From the cell containing the given text, extract its center point as [x, y] coordinate. 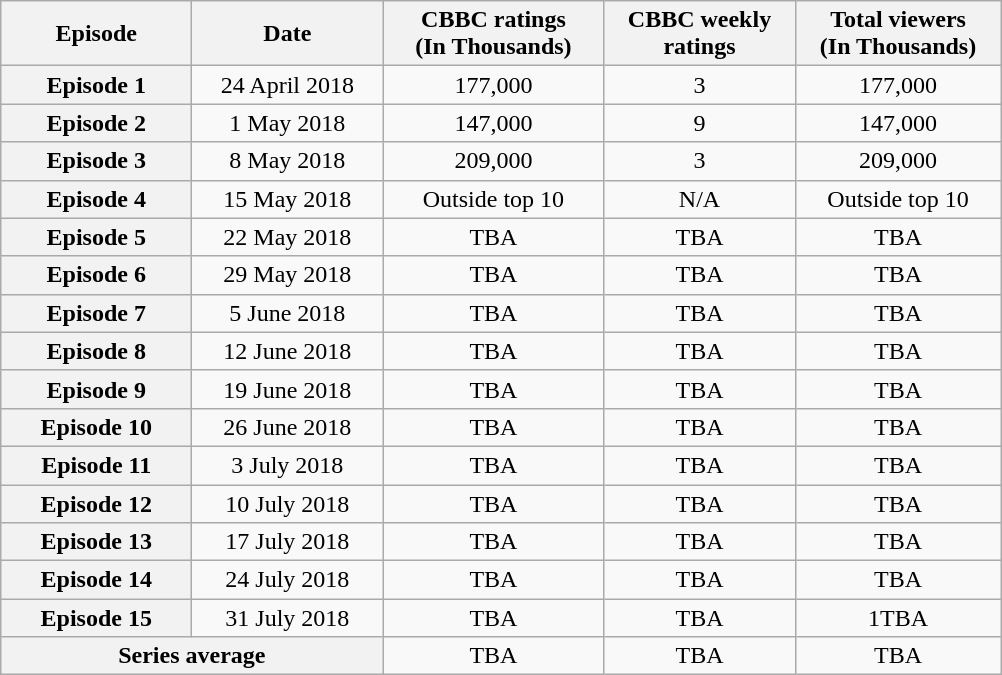
9 [700, 123]
24 April 2018 [288, 85]
Episode 10 [96, 427]
Episode 14 [96, 580]
Episode 9 [96, 389]
5 June 2018 [288, 313]
Episode 1 [96, 85]
Episode 6 [96, 275]
1TBA [898, 618]
1 May 2018 [288, 123]
31 July 2018 [288, 618]
Episode 7 [96, 313]
15 May 2018 [288, 199]
Episode 12 [96, 503]
Date [288, 34]
24 July 2018 [288, 580]
19 June 2018 [288, 389]
Episode 4 [96, 199]
Episode 8 [96, 351]
29 May 2018 [288, 275]
Episode 11 [96, 465]
10 July 2018 [288, 503]
Episode 2 [96, 123]
Episode 13 [96, 542]
CBBC weekly ratings [700, 34]
17 July 2018 [288, 542]
Total viewers(In Thousands) [898, 34]
Episode 15 [96, 618]
26 June 2018 [288, 427]
Series average [192, 656]
12 June 2018 [288, 351]
CBBC ratings(In Thousands) [494, 34]
Episode 3 [96, 161]
N/A [700, 199]
Episode [96, 34]
Episode 5 [96, 237]
22 May 2018 [288, 237]
8 May 2018 [288, 161]
3 July 2018 [288, 465]
